Provide the (x, y) coordinate of the cell's center where the given text is located.  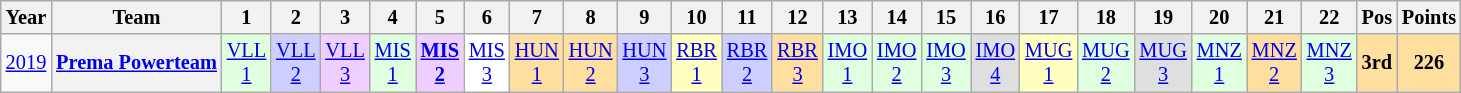
HUN1 (537, 63)
VLL1 (246, 63)
MUG2 (1106, 63)
17 (1048, 17)
1 (246, 17)
21 (1274, 17)
HUN3 (644, 63)
10 (696, 17)
20 (1220, 17)
22 (1330, 17)
15 (946, 17)
8 (591, 17)
Prema Powerteam (136, 63)
IMO3 (946, 63)
RBR3 (797, 63)
4 (393, 17)
13 (848, 17)
226 (1429, 63)
7 (537, 17)
MNZ1 (1220, 63)
HUN2 (591, 63)
MNZ2 (1274, 63)
Points (1429, 17)
3 (344, 17)
RBR1 (696, 63)
Team (136, 17)
9 (644, 17)
MUG1 (1048, 63)
VLL2 (296, 63)
16 (996, 17)
5 (440, 17)
RBR2 (747, 63)
12 (797, 17)
2 (296, 17)
MIS1 (393, 63)
18 (1106, 17)
14 (896, 17)
3rd (1377, 63)
MIS3 (487, 63)
VLL3 (344, 63)
19 (1162, 17)
IMO4 (996, 63)
11 (747, 17)
Pos (1377, 17)
MNZ3 (1330, 63)
MUG3 (1162, 63)
6 (487, 17)
MIS2 (440, 63)
Year (26, 17)
2019 (26, 63)
IMO1 (848, 63)
IMO2 (896, 63)
